Return the [x, y] coordinate for the center point of the cell that contains the specified text.  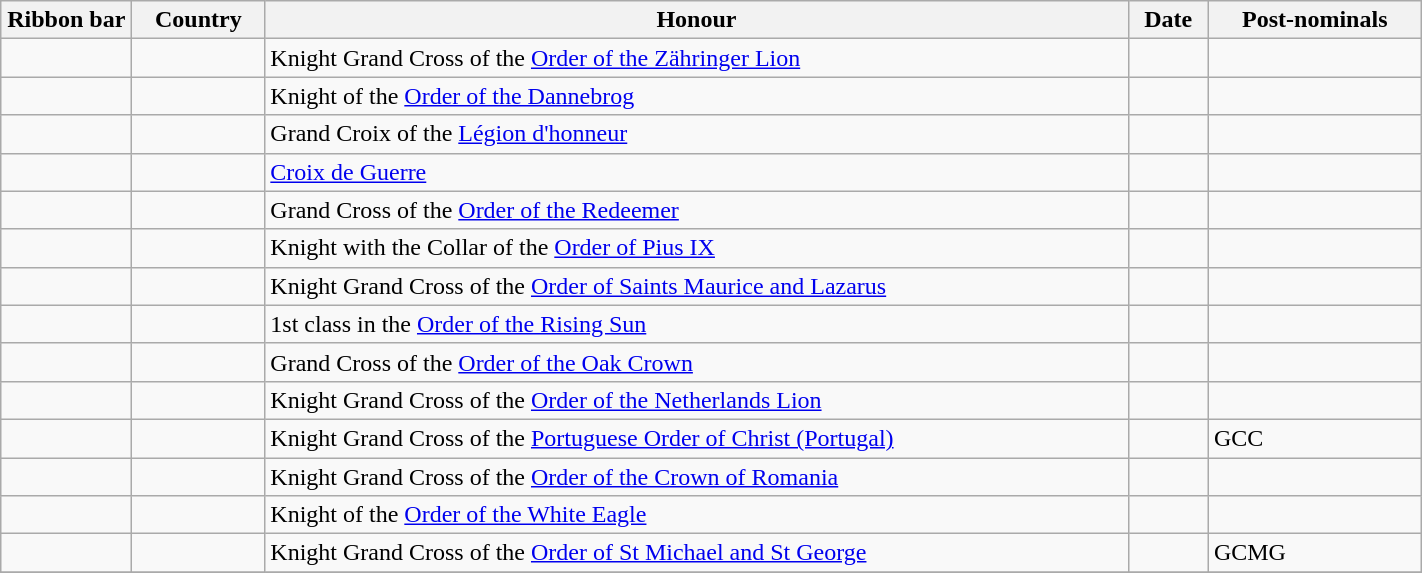
Post-nominals [1314, 20]
Honour [696, 20]
Knight Grand Cross of the Order of St Michael and St George [696, 553]
1st class in the Order of the Rising Sun [696, 324]
GCMG [1314, 553]
Ribbon bar [66, 20]
Knight Grand Cross of the Order of the Zähringer Lion [696, 58]
Knight with the Collar of the Order of Pius IX [696, 248]
GCC [1314, 438]
Croix de Guerre [696, 172]
Grand Croix of the Légion d'honneur [696, 134]
Knight of the Order of the Dannebrog [696, 96]
Country [198, 20]
Knight Grand Cross of the Order of the Crown of Romania [696, 477]
Knight Grand Cross of the Order of Saints Maurice and Lazarus [696, 286]
Date [1168, 20]
Grand Cross of the Order of the Redeemer [696, 210]
Knight of the Order of the White Eagle [696, 515]
Grand Cross of the Order of the Oak Crown [696, 362]
Knight Grand Cross of the Portuguese Order of Christ (Portugal) [696, 438]
Knight Grand Cross of the Order of the Netherlands Lion [696, 400]
